Output the (x, y) coordinate of the center of the cell containing the given text.  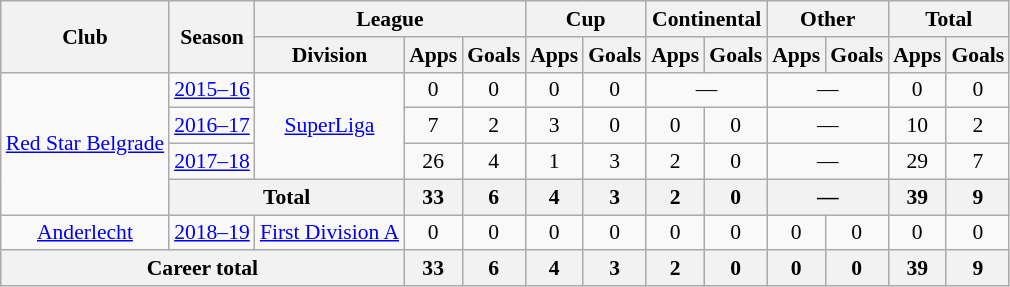
First Division A (330, 233)
Other (828, 19)
Season (212, 36)
2018–19 (212, 233)
Anderlecht (85, 233)
26 (433, 162)
10 (917, 126)
Red Star Belgrade (85, 143)
Career total (202, 269)
2015–16 (212, 90)
Division (330, 55)
2016–17 (212, 126)
SuperLiga (330, 126)
Continental (706, 19)
Club (85, 36)
2017–18 (212, 162)
29 (917, 162)
1 (554, 162)
Cup (586, 19)
League (390, 19)
